Find where the given text appears and provide that cell's center as (X, Y) coordinate. 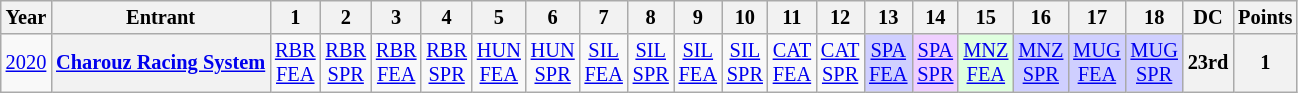
6 (553, 17)
16 (1040, 17)
17 (1096, 17)
12 (840, 17)
SPAFEA (888, 63)
7 (604, 17)
10 (745, 17)
23rd (1208, 63)
Charouz Racing System (160, 63)
18 (1154, 17)
Entrant (160, 17)
MUGFEA (1096, 63)
Points (1265, 17)
MNZFEA (986, 63)
Year (26, 17)
15 (986, 17)
2020 (26, 63)
14 (935, 17)
CATSPR (840, 63)
MNZSPR (1040, 63)
2 (346, 17)
11 (792, 17)
13 (888, 17)
MUGSPR (1154, 63)
9 (698, 17)
4 (446, 17)
HUNSPR (553, 63)
3 (396, 17)
5 (499, 17)
CATFEA (792, 63)
DC (1208, 17)
SPASPR (935, 63)
HUNFEA (499, 63)
8 (651, 17)
